Locate the cell with the specified text and output its [x, y] center coordinate. 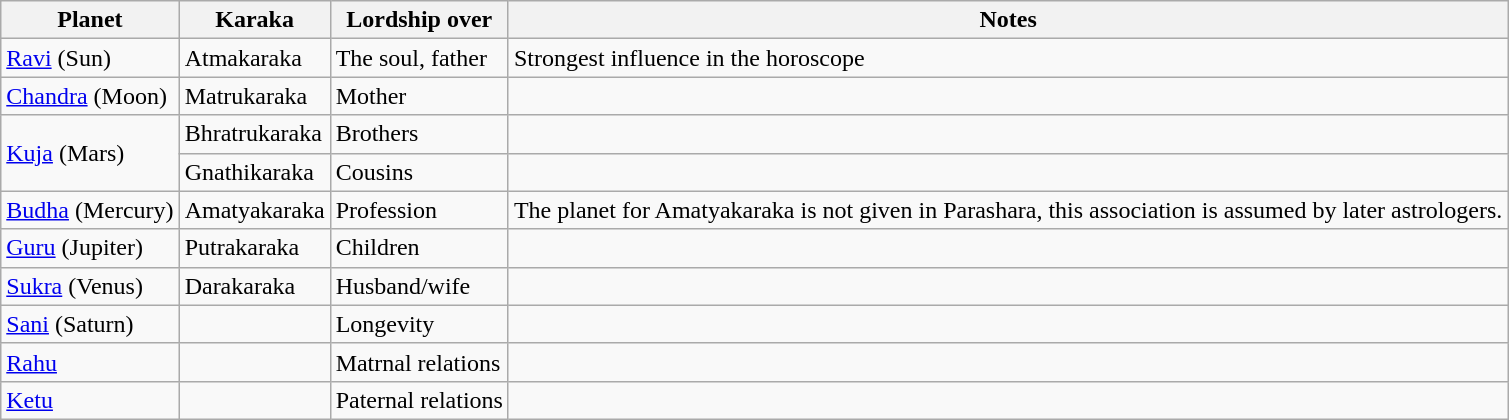
Ravi (Sun) [90, 58]
Budha (Mercury) [90, 210]
Matrukaraka [254, 96]
Rahu [90, 362]
Ketu [90, 400]
Putrakaraka [254, 248]
Longevity [419, 324]
Kuja (Mars) [90, 153]
Paternal relations [419, 400]
Bhratrukaraka [254, 134]
Brothers [419, 134]
Matrnal relations [419, 362]
Atmakaraka [254, 58]
Strongest influence in the horoscope [1008, 58]
Chandra (Moon) [90, 96]
Notes [1008, 20]
The soul, father [419, 58]
Profession [419, 210]
Cousins [419, 172]
Darakaraka [254, 286]
The planet for Amatyakaraka is not given in Parashara, this association is assumed by later astrologers. [1008, 210]
Sukra (Venus) [90, 286]
Lordship over [419, 20]
Guru (Jupiter) [90, 248]
Gnathikaraka [254, 172]
Amatyakaraka [254, 210]
Mother [419, 96]
Children [419, 248]
Planet [90, 20]
Sani (Saturn) [90, 324]
Husband/wife [419, 286]
Karaka [254, 20]
